Output the [x, y] coordinate of the center of the cell containing the given text.  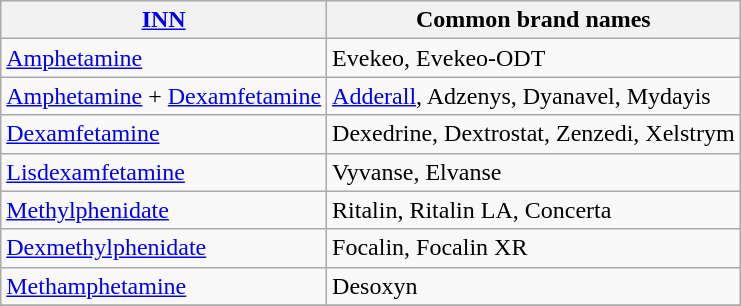
Vyvanse, Elvanse [534, 172]
Lisdexamfetamine [164, 172]
Dexamfetamine [164, 134]
Adderall, Adzenys, Dyanavel, Mydayis [534, 96]
Amphetamine + Dexamfetamine [164, 96]
Methylphenidate [164, 210]
Evekeo, Evekeo-ODT [534, 58]
Amphetamine [164, 58]
Common brand names [534, 20]
Methamphetamine [164, 286]
Desoxyn [534, 286]
Focalin, Focalin XR [534, 248]
INN [164, 20]
Dexmethylphenidate [164, 248]
Ritalin, Ritalin LA, Concerta [534, 210]
Dexedrine, Dextrostat, Zenzedi, Xelstrym [534, 134]
